Capture the cell that displays the provided text and extract its (x, y) central coordinate. 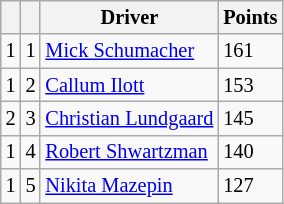
161 (250, 51)
Mick Schumacher (129, 51)
Callum Ilott (129, 85)
4 (31, 152)
Christian Lundgaard (129, 118)
153 (250, 85)
3 (31, 118)
Nikita Mazepin (129, 186)
Driver (129, 17)
Robert Shwartzman (129, 152)
127 (250, 186)
140 (250, 152)
5 (31, 186)
Points (250, 17)
145 (250, 118)
